For the text-containing cell, return its midpoint in [X, Y] coordinate format. 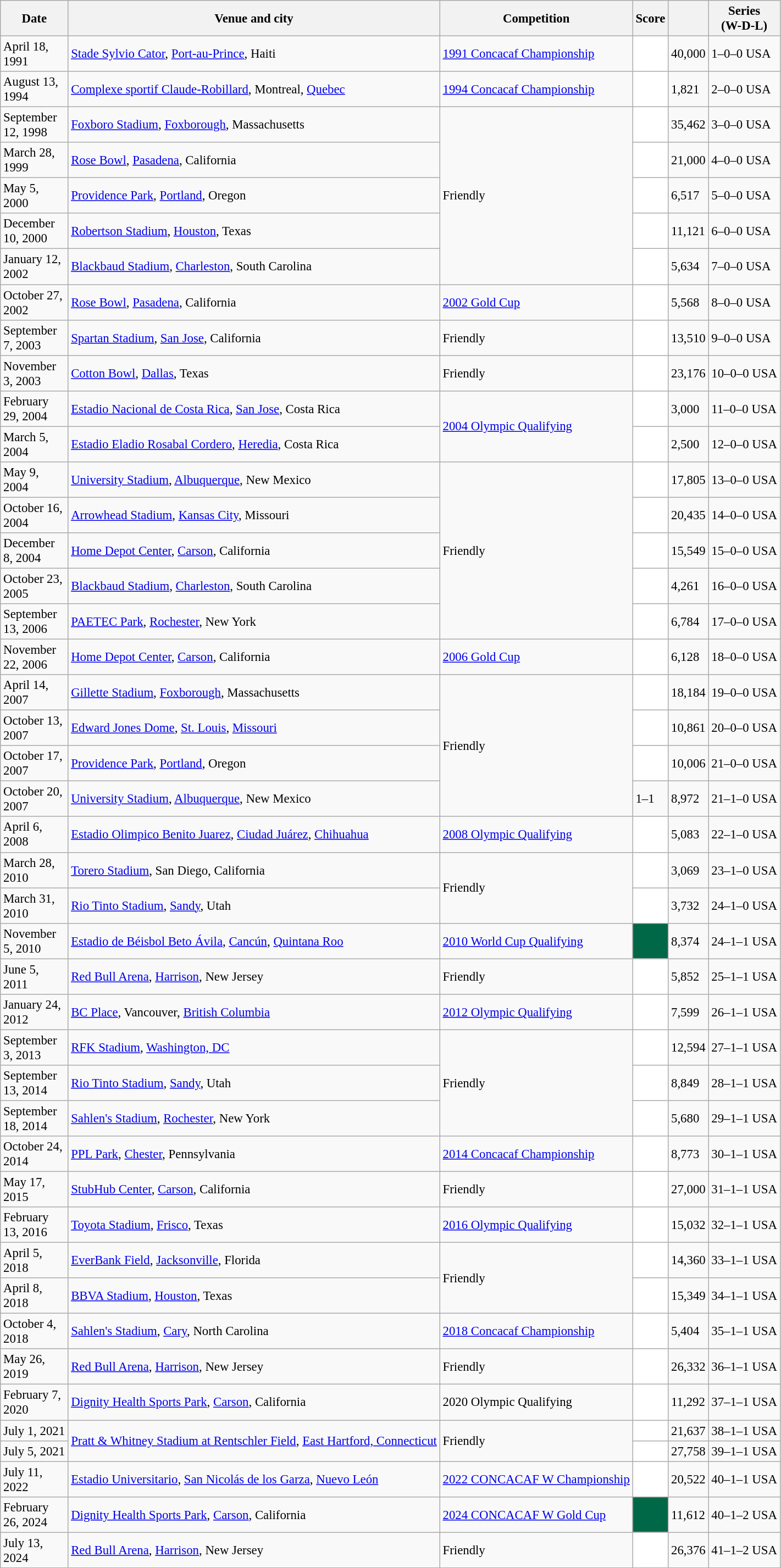
33–1–1 USA [744, 1260]
April 18, 1991 [34, 54]
22–1–0 USA [744, 835]
September 12, 1998 [34, 125]
6,517 [688, 196]
27–1–1 USA [744, 1047]
15,349 [688, 1295]
15,032 [688, 1225]
11,121 [688, 231]
July 13, 2024 [34, 1550]
7–0–0 USA [744, 267]
9–0–0 USA [744, 337]
2,500 [688, 444]
1991 Concacaf Championship [536, 54]
17–0–0 USA [744, 622]
10,861 [688, 729]
June 5, 2011 [34, 977]
2016 Olympic Qualifying [536, 1225]
12,594 [688, 1047]
September 13, 2006 [34, 622]
32–1–1 USA [744, 1225]
40,000 [688, 54]
Sahlen's Stadium, Cary, North Carolina [254, 1332]
May 26, 2019 [34, 1367]
2002 Gold Cup [536, 302]
8–0–0 USA [744, 302]
13–0–0 USA [744, 480]
1–1 [651, 799]
6,784 [688, 622]
Torero Stadium, San Diego, California [254, 870]
21,000 [688, 160]
6,128 [688, 657]
October 4, 2018 [34, 1332]
12–0–0 USA [744, 444]
5,083 [688, 835]
July 5, 2021 [34, 1451]
5,404 [688, 1332]
PAETEC Park, Rochester, New York [254, 622]
7,599 [688, 1012]
30–1–1 USA [744, 1154]
RFK Stadium, Washington, DC [254, 1047]
8,972 [688, 799]
2010 World Cup Qualifying [536, 941]
October 16, 2004 [34, 515]
February 13, 2016 [34, 1225]
2022 CONCACAF W Championship [536, 1479]
October 27, 2002 [34, 302]
January 12, 2002 [34, 267]
July 1, 2021 [34, 1431]
31–1–1 USA [744, 1190]
21–0–0 USA [744, 764]
5,852 [688, 977]
March 31, 2010 [34, 905]
2–0–0 USA [744, 89]
October 17, 2007 [34, 764]
1,821 [688, 89]
10–0–0 USA [744, 374]
Robertson Stadium, Houston, Texas [254, 231]
3,732 [688, 905]
April 6, 2008 [34, 835]
24–1–0 USA [744, 905]
21,637 [688, 1431]
February 7, 2020 [34, 1402]
2012 Olympic Qualifying [536, 1012]
20–0–0 USA [744, 729]
Spartan Stadium, San Jose, California [254, 337]
18,184 [688, 692]
14,360 [688, 1260]
July 11, 2022 [34, 1479]
1–0–0 USA [744, 54]
August 13, 1994 [34, 89]
14–0–0 USA [744, 515]
13,510 [688, 337]
December 8, 2004 [34, 551]
October 24, 2014 [34, 1154]
March 28, 2010 [34, 870]
11,612 [688, 1514]
Edward Jones Dome, St. Louis, Missouri [254, 729]
5,634 [688, 267]
Complexe sportif Claude-Robillard, Montreal, Quebec [254, 89]
Estadio Olimpico Benito Juarez, Ciudad Juárez, Chihuahua [254, 835]
5,680 [688, 1119]
PPL Park, Chester, Pennsylvania [254, 1154]
2008 Olympic Qualifying [536, 835]
10,006 [688, 764]
19–0–0 USA [744, 692]
Cotton Bowl, Dallas, Texas [254, 374]
January 24, 2012 [34, 1012]
April 8, 2018 [34, 1295]
Foxboro Stadium, Foxborough, Massachusetts [254, 125]
Score [651, 19]
11,292 [688, 1402]
May 9, 2004 [34, 480]
April 14, 2007 [34, 692]
Estadio Nacional de Costa Rica, San Jose, Costa Rica [254, 409]
25–1–1 USA [744, 977]
34–1–1 USA [744, 1295]
17,805 [688, 480]
23–1–0 USA [744, 870]
2020 Olympic Qualifying [536, 1402]
20,435 [688, 515]
8,849 [688, 1083]
October 20, 2007 [34, 799]
35,462 [688, 125]
40–1–1 USA [744, 1479]
March 5, 2004 [34, 444]
26–1–1 USA [744, 1012]
October 13, 2007 [34, 729]
March 28, 1999 [34, 160]
16–0–0 USA [744, 586]
8,374 [688, 941]
20,522 [688, 1479]
37–1–1 USA [744, 1402]
5,568 [688, 302]
1994 Concacaf Championship [536, 89]
BBVA Stadium, Houston, Texas [254, 1295]
36–1–1 USA [744, 1367]
27,758 [688, 1451]
38–1–1 USA [744, 1431]
41–1–2 USA [744, 1550]
December 10, 2000 [34, 231]
May 5, 2000 [34, 196]
21–1–0 USA [744, 799]
Stade Sylvio Cator, Port-au-Prince, Haiti [254, 54]
26,332 [688, 1367]
February 29, 2004 [34, 409]
11–0–0 USA [744, 409]
4–0–0 USA [744, 160]
BC Place, Vancouver, British Columbia [254, 1012]
6–0–0 USA [744, 231]
15–0–0 USA [744, 551]
September 7, 2003 [34, 337]
28–1–1 USA [744, 1083]
Competition [536, 19]
Date [34, 19]
Gillette Stadium, Foxborough, Massachusetts [254, 692]
May 17, 2015 [34, 1190]
39–1–1 USA [744, 1451]
3,000 [688, 409]
Estadio Universitario, San Nicolás de los Garza, Nuevo León [254, 1479]
24–1–1 USA [744, 941]
EverBank Field, Jacksonville, Florida [254, 1260]
Venue and city [254, 19]
November 22, 2006 [34, 657]
3–0–0 USA [744, 125]
Arrowhead Stadium, Kansas City, Missouri [254, 515]
2004 Olympic Qualifying [536, 426]
Sahlen's Stadium, Rochester, New York [254, 1119]
September 18, 2014 [34, 1119]
November 5, 2010 [34, 941]
40–1–2 USA [744, 1514]
29–1–1 USA [744, 1119]
November 3, 2003 [34, 374]
18–0–0 USA [744, 657]
2006 Gold Cup [536, 657]
5–0–0 USA [744, 196]
April 5, 2018 [34, 1260]
February 26, 2024 [34, 1514]
2014 Concacaf Championship [536, 1154]
26,376 [688, 1550]
Estadio de Béisbol Beto Ávila, Cancún, Quintana Roo [254, 941]
Toyota Stadium, Frisco, Texas [254, 1225]
27,000 [688, 1190]
15,549 [688, 551]
Pratt & Whitney Stadium at Rentschler Field, East Hartford, Connecticut [254, 1441]
September 3, 2013 [34, 1047]
Estadio Eladio Rosabal Cordero, Heredia, Costa Rica [254, 444]
StubHub Center, Carson, California [254, 1190]
23,176 [688, 374]
35–1–1 USA [744, 1332]
8,773 [688, 1154]
2024 CONCACAF W Gold Cup [536, 1514]
4,261 [688, 586]
2018 Concacaf Championship [536, 1332]
Series(W-D-L) [744, 19]
3,069 [688, 870]
October 23, 2005 [34, 586]
September 13, 2014 [34, 1083]
